Pinpoint the cell where the given text exists, returning its [x, y] midpoint coordinate. 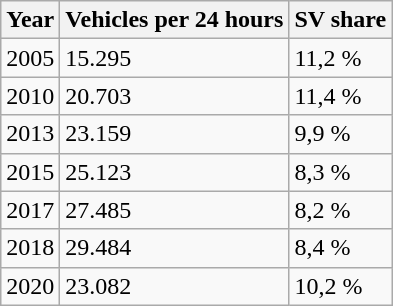
2015 [30, 172]
11,4 % [340, 96]
11,2 % [340, 58]
2018 [30, 248]
15.295 [174, 58]
29.484 [174, 248]
Vehicles per 24 hours [174, 20]
8,2 % [340, 210]
2020 [30, 286]
20.703 [174, 96]
27.485 [174, 210]
8,3 % [340, 172]
10,2 % [340, 286]
23.159 [174, 134]
2017 [30, 210]
2005 [30, 58]
SV share [340, 20]
8,4 % [340, 248]
2010 [30, 96]
9,9 % [340, 134]
Year [30, 20]
25.123 [174, 172]
23.082 [174, 286]
2013 [30, 134]
